Detect which cell encompasses the target text, then output its (X, Y) center coordinate. 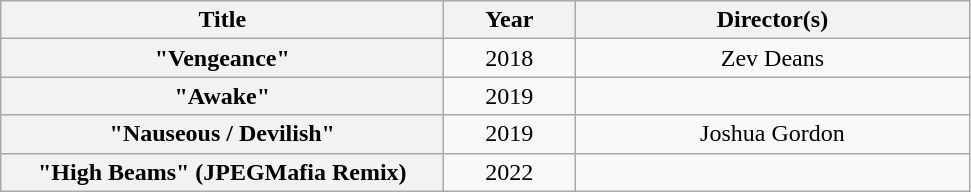
Joshua Gordon (772, 134)
Director(s) (772, 20)
"High Beams" (JPEGMafia Remix) (222, 172)
2022 (510, 172)
2018 (510, 58)
"Vengeance" (222, 58)
Zev Deans (772, 58)
Title (222, 20)
Year (510, 20)
"Awake" (222, 96)
"Nauseous / Devilish" (222, 134)
